Capture the cell that displays the provided text and extract its [X, Y] central coordinate. 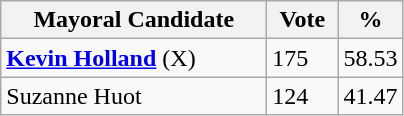
Suzanne Huot [134, 96]
Vote [302, 20]
41.47 [370, 96]
124 [302, 96]
58.53 [370, 58]
175 [302, 58]
Kevin Holland (X) [134, 58]
Mayoral Candidate [134, 20]
% [370, 20]
